Pinpoint the cell where the given text exists, returning its (x, y) midpoint coordinate. 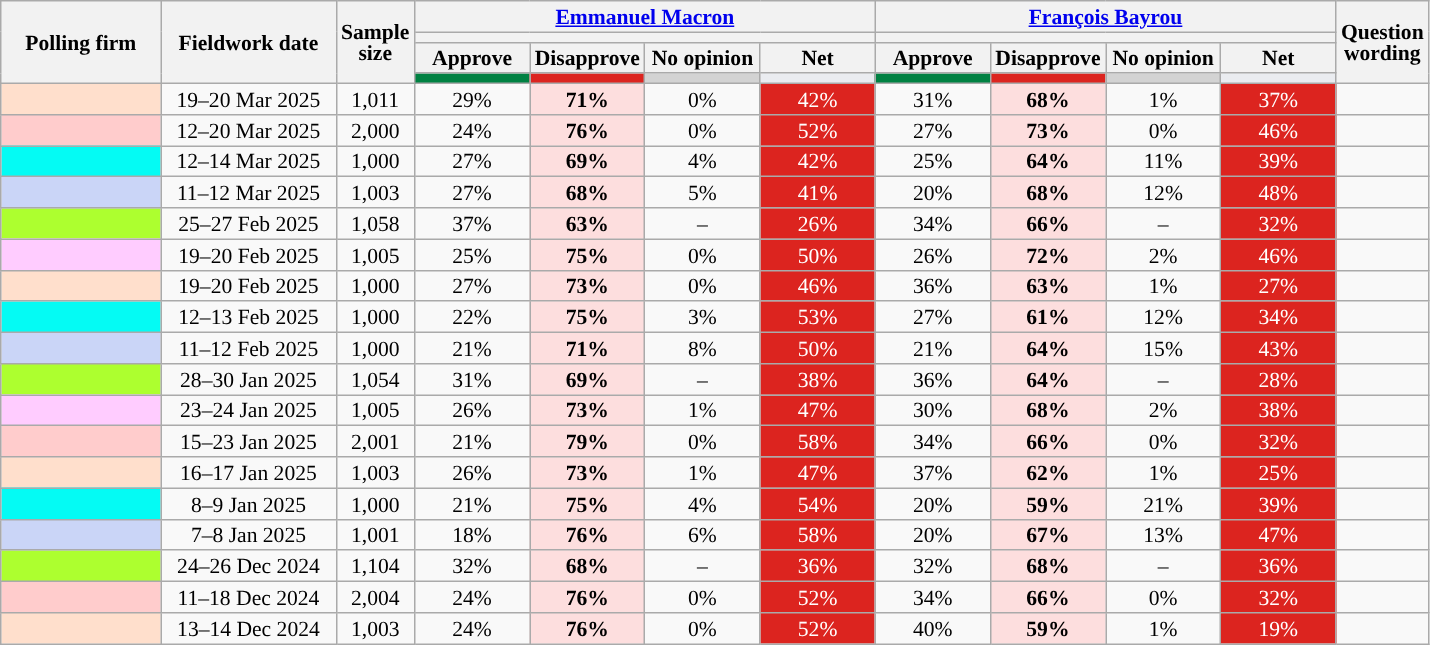
6% (702, 534)
22% (472, 318)
François Bayrou (1106, 16)
41% (818, 192)
12–20 Mar 2025 (248, 130)
13% (1164, 534)
11% (1164, 162)
8% (702, 348)
79% (588, 442)
11–12 Mar 2025 (248, 192)
Polling firm (81, 42)
30% (932, 410)
29% (472, 100)
24–26 Dec 2024 (248, 566)
28% (1278, 380)
2,000 (375, 130)
Fieldwork date (248, 42)
61% (1048, 318)
1,001 (375, 534)
16–17 Jan 2025 (248, 472)
2,004 (375, 598)
28–30 Jan 2025 (248, 380)
48% (1278, 192)
11–18 Dec 2024 (248, 598)
Questionwording (1382, 42)
1,058 (375, 224)
72% (1048, 254)
8–9 Jan 2025 (248, 504)
5% (702, 192)
67% (1048, 534)
Emmanuel Macron (644, 16)
53% (818, 318)
15% (1164, 348)
15–23 Jan 2025 (248, 442)
1,104 (375, 566)
40% (932, 628)
19% (1278, 628)
12–14 Mar 2025 (248, 162)
19–20 Mar 2025 (248, 100)
43% (1278, 348)
Samplesize (375, 42)
1,011 (375, 100)
3% (702, 318)
18% (472, 534)
11–12 Feb 2025 (248, 348)
1,054 (375, 380)
23–24 Jan 2025 (248, 410)
54% (818, 504)
12–13 Feb 2025 (248, 318)
25–27 Feb 2025 (248, 224)
7–8 Jan 2025 (248, 534)
13–14 Dec 2024 (248, 628)
2,001 (375, 442)
62% (1048, 472)
